Detect which cell encompasses the target text, then output its [X, Y] center coordinate. 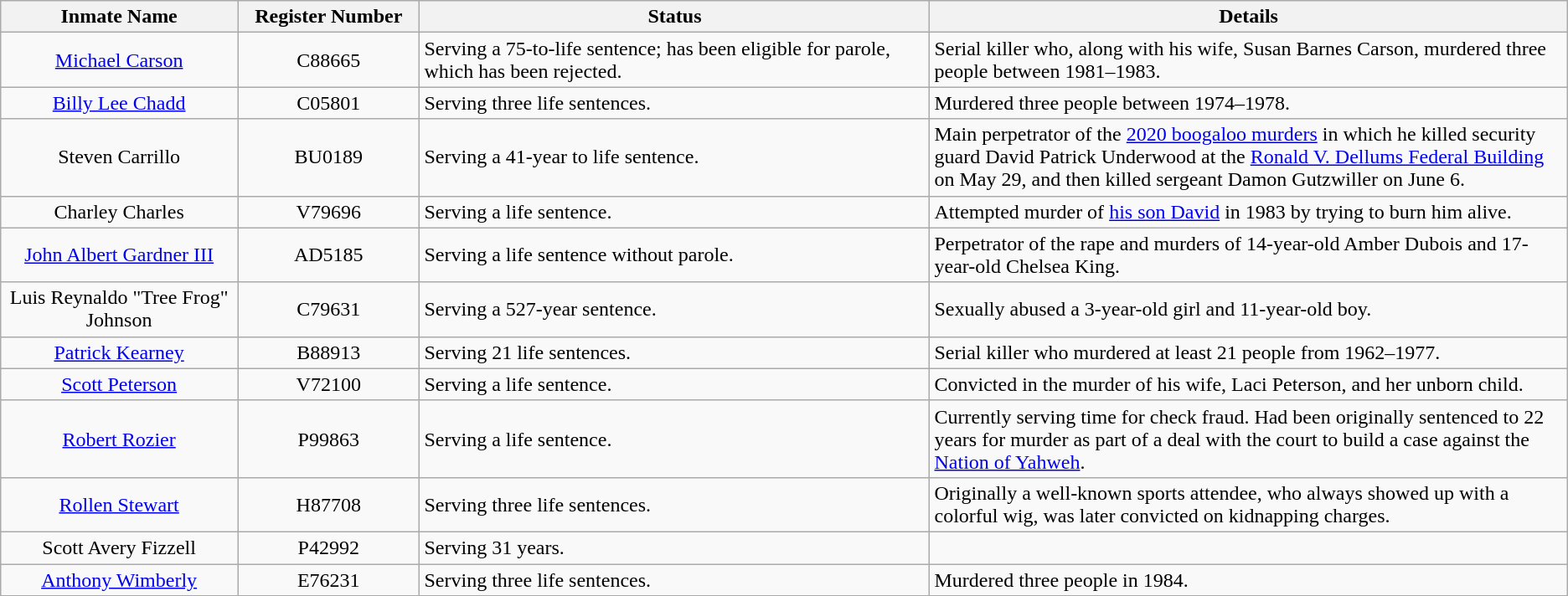
Perpetrator of the rape and murders of 14-year-old Amber Dubois and 17-year-old Chelsea King. [1248, 254]
Luis Reynaldo "Tree Frog" Johnson [119, 310]
C79631 [328, 310]
Scott Avery Fizzell [119, 547]
Inmate Name [119, 17]
John Albert Gardner III [119, 254]
BU0189 [328, 157]
Serving a 75-to-life sentence; has been eligible for parole, which has been rejected. [675, 60]
Serving 21 life sentences. [675, 352]
Michael Carson [119, 60]
C88665 [328, 60]
Serial killer who murdered at least 21 people from 1962–1977. [1248, 352]
P42992 [328, 547]
Register Number [328, 17]
V79696 [328, 212]
Anthony Wimberly [119, 580]
Serving a 527-year sentence. [675, 310]
Murdered three people in 1984. [1248, 580]
H87708 [328, 504]
Serving a 41-year to life sentence. [675, 157]
Serial killer who, along with his wife, Susan Barnes Carson, murdered three people between 1981–1983. [1248, 60]
Sexually abused a 3-year-old girl and 11-year-old boy. [1248, 310]
Status [675, 17]
Murdered three people between 1974–1978. [1248, 103]
Scott Peterson [119, 384]
Serving a life sentence without parole. [675, 254]
V72100 [328, 384]
P99863 [328, 439]
Patrick Kearney [119, 352]
Billy Lee Chadd [119, 103]
Charley Charles [119, 212]
Rollen Stewart [119, 504]
Details [1248, 17]
Convicted in the murder of his wife, Laci Peterson, and her unborn child. [1248, 384]
C05801 [328, 103]
Attempted murder of his son David in 1983 by trying to burn him alive. [1248, 212]
AD5185 [328, 254]
Robert Rozier [119, 439]
E76231 [328, 580]
Originally a well-known sports attendee, who always showed up with a colorful wig, was later convicted on kidnapping charges. [1248, 504]
Serving 31 years. [675, 547]
Steven Carrillo [119, 157]
B88913 [328, 352]
